Identify which cell holds the provided text, then report its (X, Y) central coordinate. 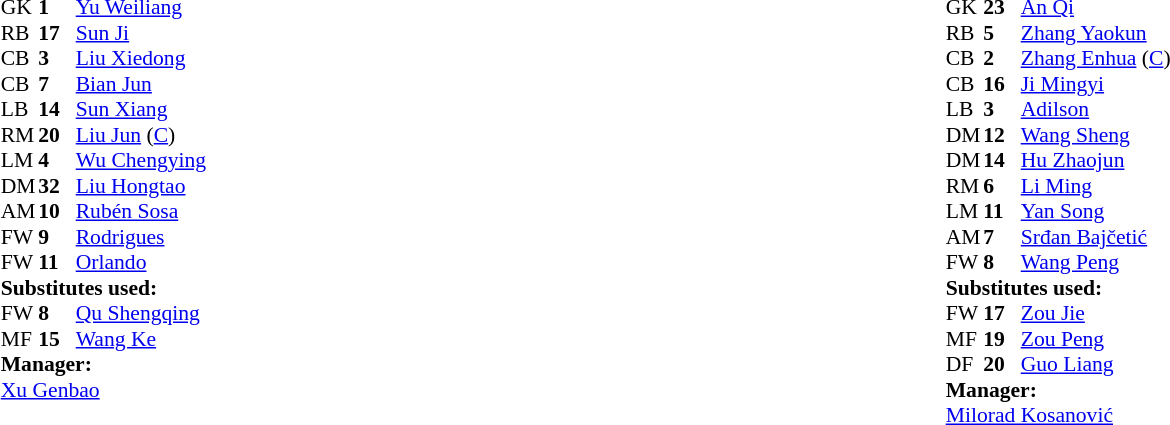
DF (965, 365)
Orlando (141, 263)
Wang Ke (141, 339)
Liu Xiedong (141, 59)
16 (1002, 84)
Bian Jun (141, 84)
9 (57, 237)
Qu Shengqing (141, 313)
6 (1002, 186)
Manager: (104, 365)
Wu Chengying (141, 161)
Sun Ji (141, 33)
Sun Xiang (141, 109)
19 (1002, 339)
Liu Jun (C) (141, 135)
15 (57, 339)
5 (1002, 33)
Substitutes used: (104, 288)
Liu Hongtao (141, 186)
4 (57, 161)
2 (1002, 59)
Rubén Sosa (141, 211)
10 (57, 211)
Xu Genbao (104, 390)
32 (57, 186)
12 (1002, 135)
Rodrigues (141, 237)
